Search for the cell housing the specified text and yield its [x, y] center coordinate. 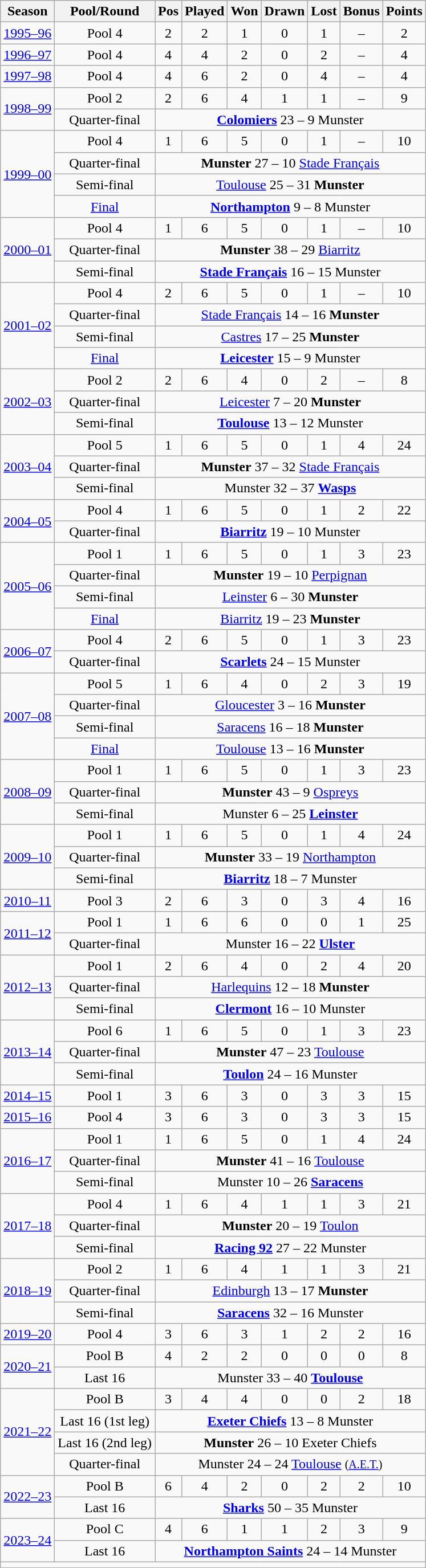
1999–00 [27, 174]
Munster 37 – 32 Stade Français [291, 467]
Drawn [285, 11]
18 [404, 1399]
20 [404, 966]
2020–21 [27, 1367]
Munster 20 – 19 Toulon [291, 1226]
1997–98 [27, 76]
Biarritz 18 – 7 Munster [291, 879]
Leinster 6 – 30 Munster [291, 597]
Played [205, 11]
2009–10 [27, 857]
Leicester 15 – 9 Munster [291, 358]
2019–20 [27, 1334]
Toulouse 13 – 16 Munster [291, 749]
Munster 27 – 10 Stade Français [291, 163]
Racing 92 27 – 22 Munster [291, 1247]
2016–17 [27, 1161]
2003–04 [27, 467]
Season [27, 11]
Munster 16 – 22 Ulster [291, 944]
Pos [169, 11]
Edinburgh 13 – 17 Munster [291, 1291]
Lost [324, 11]
Munster 47 – 23 Toulouse [291, 1052]
Points [404, 11]
2000–01 [27, 250]
25 [404, 922]
2006–07 [27, 651]
2021–22 [27, 1432]
Pool 6 [105, 1031]
Munster 6 – 25 Leinster [291, 814]
Last 16 (1st leg) [105, 1421]
2001–02 [27, 326]
Pool 3 [105, 900]
2004–05 [27, 521]
2010–11 [27, 900]
Munster 19 – 10 Perpignan [291, 575]
Toulon 24 – 16 Munster [291, 1074]
Pool/Round [105, 11]
Stade Français 16 – 15 Munster [291, 272]
1996–97 [27, 55]
Munster 38 – 29 Biarritz [291, 250]
1998–99 [27, 109]
Harlequins 12 – 18 Munster [291, 987]
2014–15 [27, 1096]
2007–08 [27, 716]
Munster 26 – 10 Exeter Chiefs [291, 1443]
Munster 32 – 37 Wasps [291, 488]
Saracens 32 – 16 Munster [291, 1312]
2008–09 [27, 792]
Toulouse 25 – 31 Munster [291, 185]
Scarlets 24 – 15 Munster [291, 662]
2002–03 [27, 402]
2012–13 [27, 987]
Munster 10 – 26 Saracens [291, 1182]
1995–96 [27, 33]
Toulouse 13 – 12 Munster [291, 423]
Clermont 16 – 10 Munster [291, 1009]
2018–19 [27, 1291]
Sharks 50 – 35 Munster [291, 1508]
Biarritz 19 – 23 Munster [291, 618]
Bonus [362, 11]
Castres 17 – 25 Munster [291, 337]
Munster 43 – 9 Ospreys [291, 792]
Munster 41 – 16 Toulouse [291, 1161]
Gloucester 3 – 16 Munster [291, 705]
Last 16 (2nd leg) [105, 1443]
Biarritz 19 – 10 Munster [291, 532]
Munster 33 – 19 Northampton [291, 857]
2015–16 [27, 1117]
2011–12 [27, 933]
Northampton Saints 24 – 14 Munster [291, 1551]
2013–14 [27, 1052]
Stade Français 14 – 16 Munster [291, 315]
19 [404, 684]
2017–18 [27, 1226]
2023–24 [27, 1540]
Exeter Chiefs 13 – 8 Munster [291, 1421]
2022–23 [27, 1497]
Saracens 16 – 18 Munster [291, 727]
Colomiers 23 – 9 Munster [291, 120]
2005–06 [27, 586]
22 [404, 510]
Munster 33 – 40 Toulouse [291, 1378]
Munster 24 – 24 Toulouse (A.E.T.) [291, 1464]
Leicester 7 – 20 Munster [291, 402]
Northampton 9 – 8 Munster [291, 206]
Pool C [105, 1529]
Won [244, 11]
